Return the (X, Y) coordinate for the center point of the cell that contains the specified text.  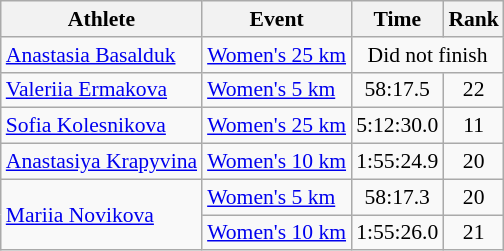
Rank (474, 19)
1:55:24.9 (397, 162)
Valeriia Ermakova (102, 90)
Event (276, 19)
1:55:26.0 (397, 233)
Anastasia Basalduk (102, 55)
Athlete (102, 19)
21 (474, 233)
Time (397, 19)
Sofia Kolesnikova (102, 126)
5:12:30.0 (397, 126)
58:17.3 (397, 197)
Did not finish (428, 55)
22 (474, 90)
Anastasiya Krapyvina (102, 162)
11 (474, 126)
58:17.5 (397, 90)
Mariia Novikova (102, 214)
